Pinpoint the cell where the given text exists, returning its (x, y) midpoint coordinate. 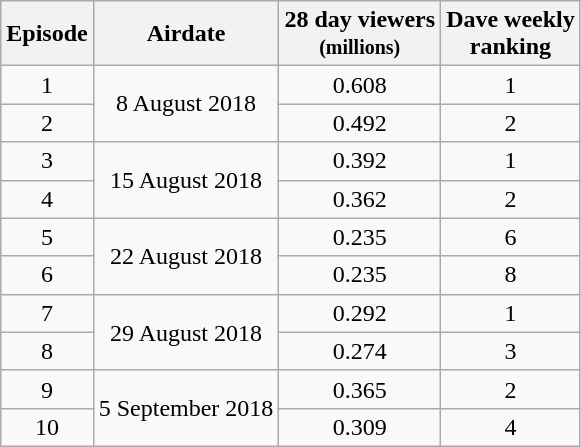
0.362 (360, 199)
29 August 2018 (186, 332)
7 (47, 313)
15 August 2018 (186, 180)
0.309 (360, 427)
Episode (47, 34)
28 day viewers(millions) (360, 34)
8 August 2018 (186, 104)
0.492 (360, 123)
10 (47, 427)
5 September 2018 (186, 408)
0.274 (360, 351)
0.392 (360, 161)
Airdate (186, 34)
0.365 (360, 389)
9 (47, 389)
0.608 (360, 85)
5 (47, 237)
22 August 2018 (186, 256)
Dave weeklyranking (511, 34)
0.292 (360, 313)
